Detect which cell encompasses the target text, then output its (x, y) center coordinate. 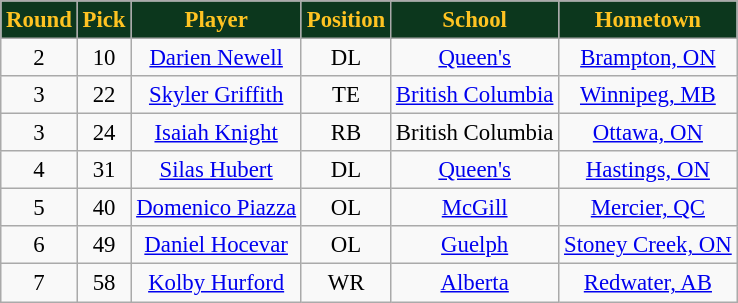
Winnipeg, MB (648, 95)
Domenico Piazza (216, 208)
McGill (475, 208)
Guelph (475, 245)
4 (39, 170)
Ottawa, ON (648, 133)
24 (104, 133)
Darien Newell (216, 58)
TE (346, 95)
58 (104, 283)
Mercier, QC (648, 208)
School (475, 20)
Isaiah Knight (216, 133)
31 (104, 170)
Hastings, ON (648, 170)
Brampton, ON (648, 58)
Pick (104, 20)
10 (104, 58)
Silas Hubert (216, 170)
7 (39, 283)
40 (104, 208)
5 (39, 208)
22 (104, 95)
49 (104, 245)
Round (39, 20)
WR (346, 283)
Hometown (648, 20)
RB (346, 133)
Alberta (475, 283)
2 (39, 58)
Daniel Hocevar (216, 245)
Position (346, 20)
Player (216, 20)
Stoney Creek, ON (648, 245)
6 (39, 245)
Kolby Hurford (216, 283)
Redwater, AB (648, 283)
Skyler Griffith (216, 95)
